Scan for the cell matching the given text and deliver its [x, y] coordinate at center. 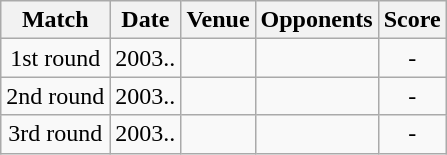
Date [146, 20]
Score [412, 20]
Venue [218, 20]
Match [56, 20]
2nd round [56, 96]
Opponents [316, 20]
3rd round [56, 134]
1st round [56, 58]
